Capture the cell that displays the provided text and extract its [x, y] central coordinate. 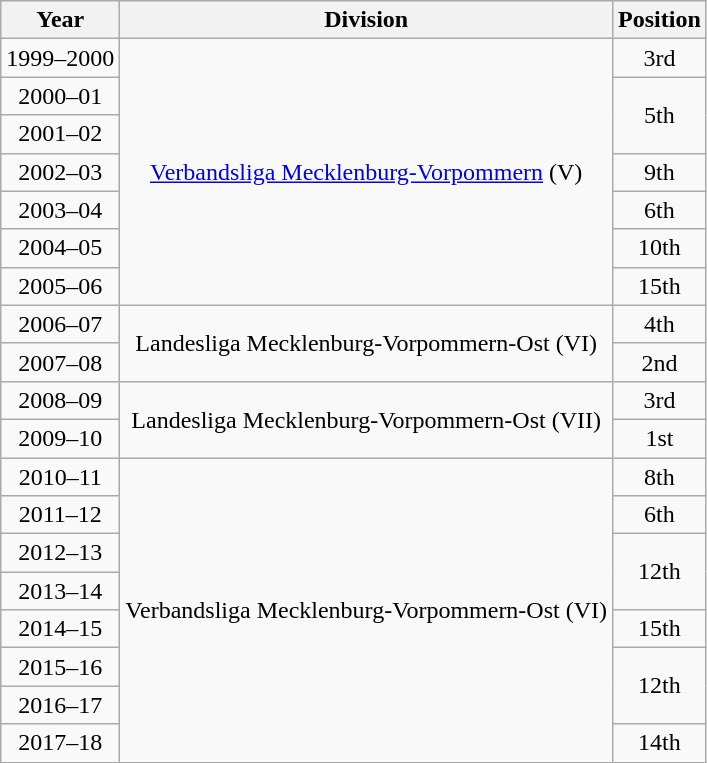
Landesliga Mecklenburg-Vorpommern-Ost (VI) [366, 343]
2nd [660, 362]
Landesliga Mecklenburg-Vorpommern-Ost (VII) [366, 419]
2009–10 [60, 438]
2008–09 [60, 400]
5th [660, 115]
2001–02 [60, 134]
4th [660, 324]
14th [660, 743]
Verbandsliga Mecklenburg-Vorpommern-Ost (VI) [366, 610]
2005–06 [60, 286]
9th [660, 172]
8th [660, 477]
2015–16 [60, 667]
2000–01 [60, 96]
2007–08 [60, 362]
2010–11 [60, 477]
2002–03 [60, 172]
Position [660, 20]
2016–17 [60, 705]
2004–05 [60, 248]
2003–04 [60, 210]
Year [60, 20]
10th [660, 248]
2017–18 [60, 743]
2011–12 [60, 515]
2014–15 [60, 629]
1st [660, 438]
2012–13 [60, 553]
1999–2000 [60, 58]
Division [366, 20]
2013–14 [60, 591]
Verbandsliga Mecklenburg-Vorpommern (V) [366, 172]
2006–07 [60, 324]
